Return [X, Y] of the center of cell containing provided text 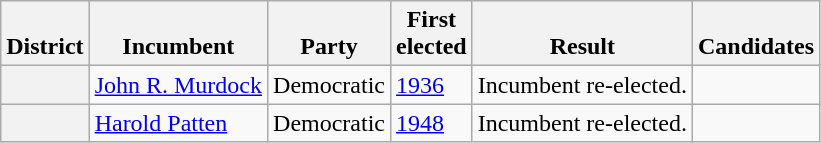
Incumbent [178, 34]
1948 [432, 123]
Candidates [756, 34]
District [45, 34]
Harold Patten [178, 123]
Party [330, 34]
Firstelected [432, 34]
Result [582, 34]
John R. Murdock [178, 85]
1936 [432, 85]
